Extract the (x, y) coordinate from the center of the cell holding the provided text.  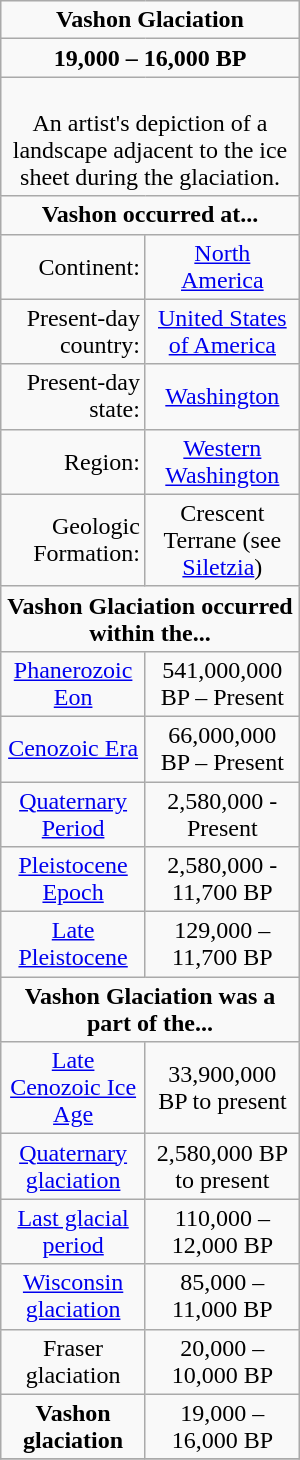
Cenozoic Era (74, 748)
Vashon glaciation (74, 1426)
2,580,000 - Present (222, 814)
Late Pleistocene (74, 944)
Quaternary Period (74, 814)
20,000 – 10,000 BP (222, 1362)
Western Washington (222, 462)
85,000 – 11,000 BP (222, 1296)
Phanerozoic Eon (74, 684)
An artist's depiction of a landscape adjacent to the ice sheet during the glaciation. (150, 136)
North America (222, 266)
2,580,000 - 11,700 BP (222, 880)
Vashon Glaciation occurred within the... (150, 618)
Vashon Glaciation (150, 20)
129,000 – 11,700 BP (222, 944)
Present-day country: (74, 332)
Vashon occurred at... (150, 215)
Region: (74, 462)
Continent: (74, 266)
Crescent Terrane (see Siletzia) (222, 540)
Vashon Glaciation was a part of the... (150, 1010)
Present-day state: (74, 396)
Washington (222, 396)
Pleistocene Epoch (74, 880)
Quaternary glaciation (74, 1166)
2,580,000 BP to present (222, 1166)
541,000,000 BP – Present (222, 684)
Geologic Formation: (74, 540)
33,900,000 BP to present (222, 1088)
Wisconsin glaciation (74, 1296)
110,000 – 12,000 BP (222, 1232)
United States of America (222, 332)
66,000,000 BP – Present (222, 748)
Late Cenozoic Ice Age (74, 1088)
Fraser glaciation (74, 1362)
Last glacial period (74, 1232)
